Return [X, Y] of the center of cell containing provided text 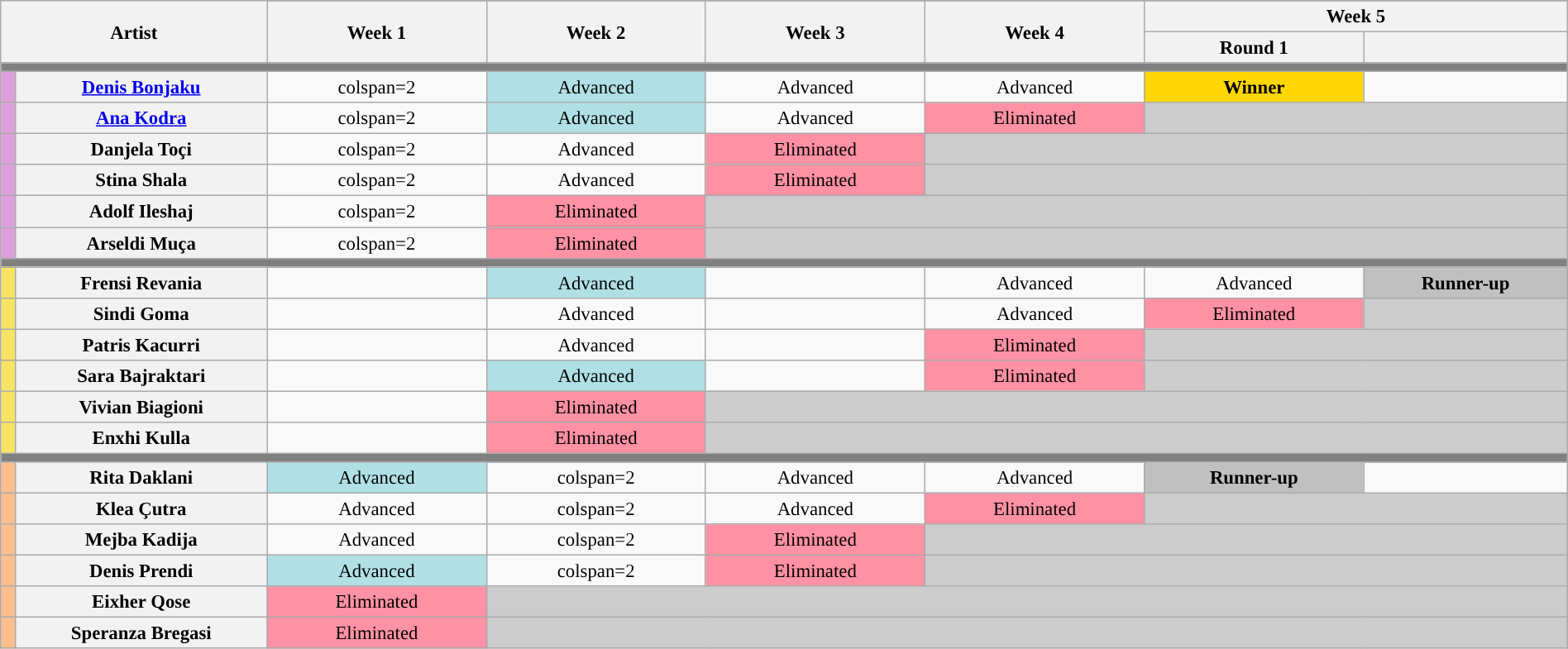
Sindi Goma [141, 313]
Enxhi Kulla [141, 438]
Klea Çutra [141, 509]
Eixher Qose [141, 602]
Patris Kacurri [141, 345]
Week 5 [1356, 17]
Frensi Revania [141, 283]
Denis Bonjaku [141, 88]
Week 2 [595, 31]
Arseldi Muça [141, 243]
Rita Daklani [141, 478]
Vivian Biagioni [141, 407]
Week 4 [1034, 31]
Sara Bajraktari [141, 376]
Mejba Kadija [141, 540]
Danjela Toçi [141, 150]
Speranza Bregasi [141, 633]
Adolf Ileshaj [141, 212]
Winner [1254, 88]
Ana Kodra [141, 118]
Denis Prendi [141, 571]
Week 1 [377, 31]
Round 1 [1254, 48]
Week 3 [815, 31]
Stina Shala [141, 181]
Artist [134, 31]
